Capture the cell that displays the provided text and extract its [X, Y] central coordinate. 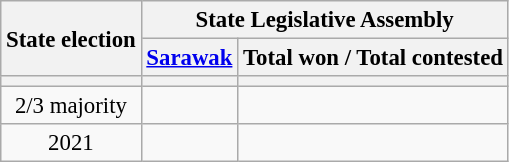
Sarawak [190, 58]
2/3 majority [71, 106]
2021 [71, 143]
State Legislative Assembly [324, 20]
State election [71, 38]
Total won / Total contested [374, 58]
